Output the (X, Y) coordinate of the center of the cell containing the given text.  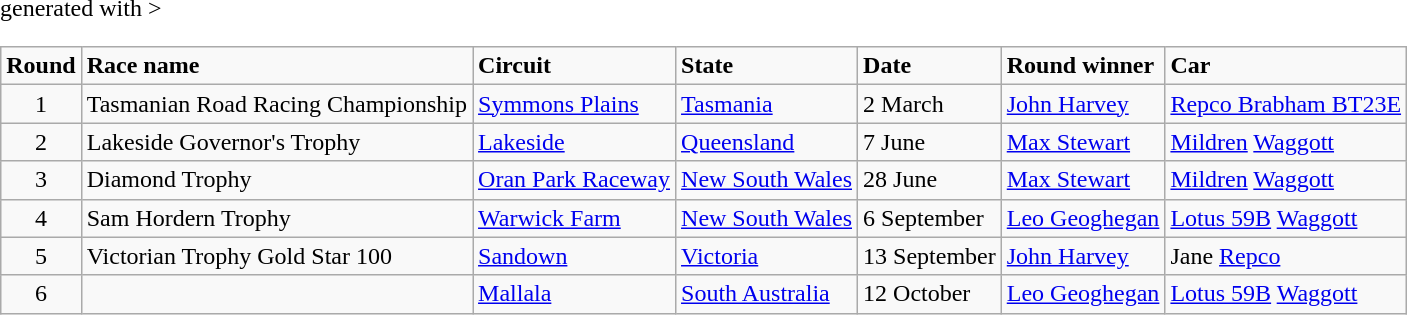
South Australia (767, 294)
Repco Brabham BT23E (1286, 104)
Car (1286, 66)
Symmons Plains (574, 104)
7 June (930, 142)
12 October (930, 294)
Date (930, 66)
13 September (930, 256)
6 September (930, 218)
4 (41, 218)
2 March (930, 104)
1 (41, 104)
State (767, 66)
2 (41, 142)
Sandown (574, 256)
Lakeside Governor's Trophy (276, 142)
Diamond Trophy (276, 180)
Victoria (767, 256)
Queensland (767, 142)
5 (41, 256)
Round (41, 66)
Lakeside (574, 142)
Mallala (574, 294)
6 (41, 294)
Victorian Trophy Gold Star 100 (276, 256)
Circuit (574, 66)
Jane Repco (1286, 256)
Round winner (1083, 66)
Race name (276, 66)
Sam Hordern Trophy (276, 218)
Tasmania (767, 104)
Tasmanian Road Racing Championship (276, 104)
28 June (930, 180)
Warwick Farm (574, 218)
Oran Park Raceway (574, 180)
3 (41, 180)
